Determine the [x, y] coordinate at the center of the cell enclosing the given text.  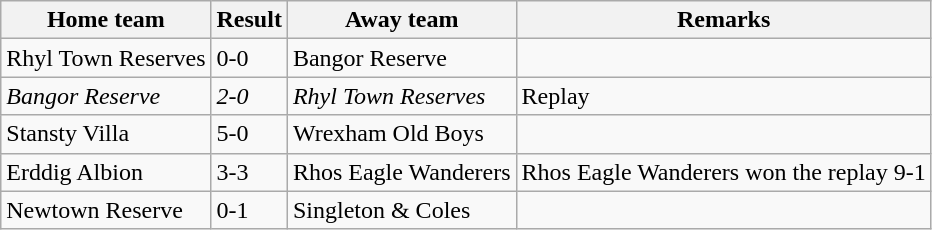
Newtown Reserve [106, 210]
Result [249, 20]
Home team [106, 20]
Rhos Eagle Wanderers [402, 172]
3-3 [249, 172]
Rhos Eagle Wanderers won the replay 9-1 [724, 172]
Singleton & Coles [402, 210]
0-0 [249, 58]
Remarks [724, 20]
Replay [724, 96]
Away team [402, 20]
2-0 [249, 96]
Wrexham Old Boys [402, 134]
0-1 [249, 210]
Stansty Villa [106, 134]
Erddig Albion [106, 172]
5-0 [249, 134]
